Capture the cell that displays the provided text and extract its [x, y] central coordinate. 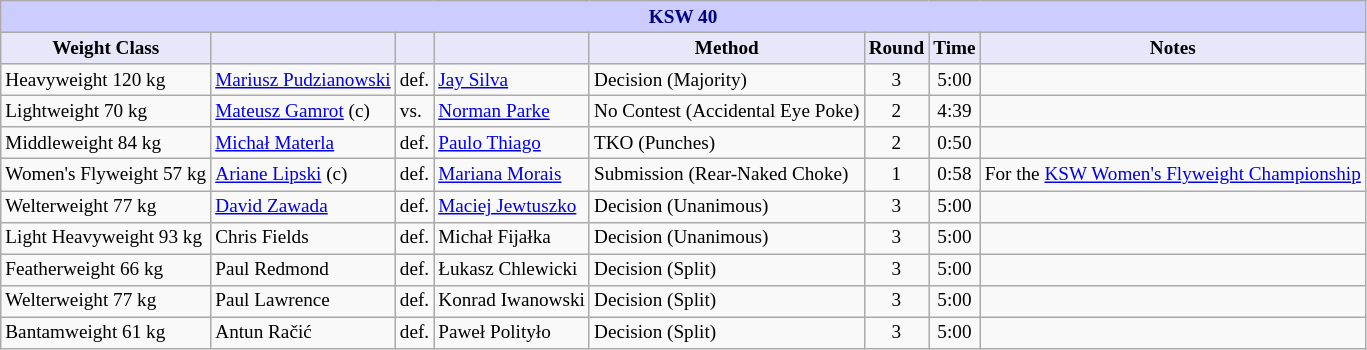
Mariusz Pudzianowski [304, 80]
Middleweight 84 kg [106, 143]
KSW 40 [684, 17]
Mateusz Gamrot (c) [304, 111]
Submission (Rear-Naked Choke) [726, 175]
Weight Class [106, 48]
0:50 [954, 143]
vs. [414, 111]
Bantamweight 61 kg [106, 333]
Konrad Iwanowski [512, 301]
4:39 [954, 111]
Michał Fijałka [512, 238]
Chris Fields [304, 238]
Light Heavyweight 93 kg [106, 238]
Time [954, 48]
TKO (Punches) [726, 143]
Women's Flyweight 57 kg [106, 175]
Method [726, 48]
Michał Materla [304, 143]
Lightweight 70 kg [106, 111]
For the KSW Women's Flyweight Championship [1172, 175]
Round [896, 48]
Paweł Polityło [512, 333]
Łukasz Chlewicki [512, 270]
Antun Račić [304, 333]
Jay Silva [512, 80]
1 [896, 175]
Notes [1172, 48]
Paulo Thiago [512, 143]
Mariana Morais [512, 175]
Paul Redmond [304, 270]
Maciej Jewtuszko [512, 206]
Norman Parke [512, 111]
Paul Lawrence [304, 301]
David Zawada [304, 206]
0:58 [954, 175]
Heavyweight 120 kg [106, 80]
Ariane Lipski (c) [304, 175]
Decision (Majority) [726, 80]
No Contest (Accidental Eye Poke) [726, 111]
Featherweight 66 kg [106, 270]
